For the text-containing cell, return its midpoint in [X, Y] coordinate format. 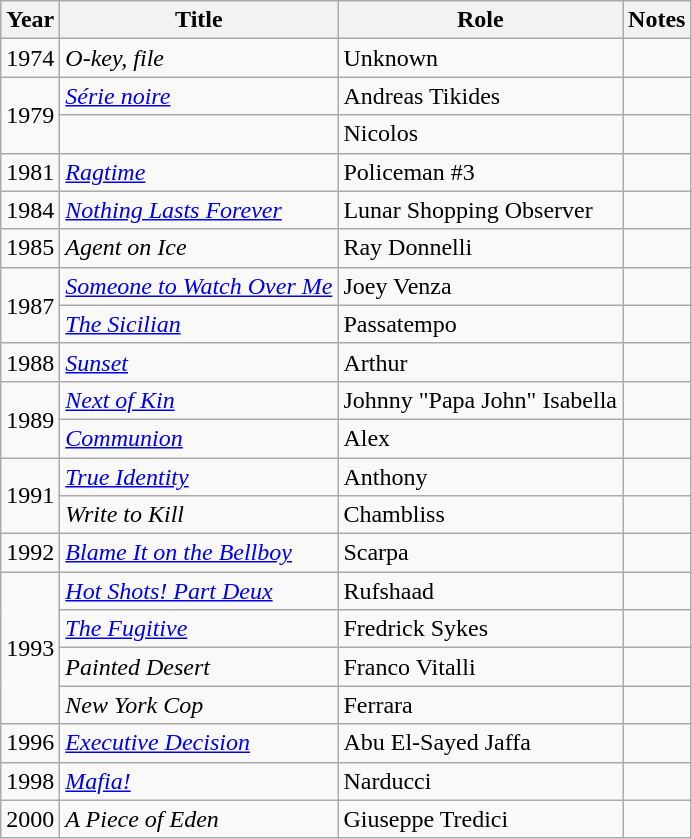
Painted Desert [199, 667]
Rufshaad [480, 591]
Executive Decision [199, 743]
Scarpa [480, 553]
Ferrara [480, 705]
1981 [30, 172]
1996 [30, 743]
New York Cop [199, 705]
1998 [30, 781]
Narducci [480, 781]
Agent on Ice [199, 248]
Unknown [480, 58]
1991 [30, 496]
Write to Kill [199, 515]
O-key, file [199, 58]
Anthony [480, 477]
Nicolos [480, 134]
Next of Kin [199, 400]
Arthur [480, 362]
Nothing Lasts Forever [199, 210]
Hot Shots! Part Deux [199, 591]
Policeman #3 [480, 172]
Abu El-Sayed Jaffa [480, 743]
Title [199, 20]
Ragtime [199, 172]
Year [30, 20]
Andreas Tikides [480, 96]
1989 [30, 419]
Lunar Shopping Observer [480, 210]
1988 [30, 362]
Mafia! [199, 781]
Fredrick Sykes [480, 629]
1987 [30, 305]
1984 [30, 210]
1992 [30, 553]
The Fugitive [199, 629]
Someone to Watch Over Me [199, 286]
Série noire [199, 96]
Blame It on the Bellboy [199, 553]
2000 [30, 819]
Communion [199, 438]
Johnny "Papa John" Isabella [480, 400]
The Sicilian [199, 324]
Role [480, 20]
Notes [657, 20]
Passatempo [480, 324]
1974 [30, 58]
1979 [30, 115]
Joey Venza [480, 286]
Chambliss [480, 515]
A Piece of Eden [199, 819]
Franco Vitalli [480, 667]
Giuseppe Tredici [480, 819]
1985 [30, 248]
Alex [480, 438]
1993 [30, 648]
True Identity [199, 477]
Ray Donnelli [480, 248]
Sunset [199, 362]
